Locate the cell with the specified text and output its [x, y] center coordinate. 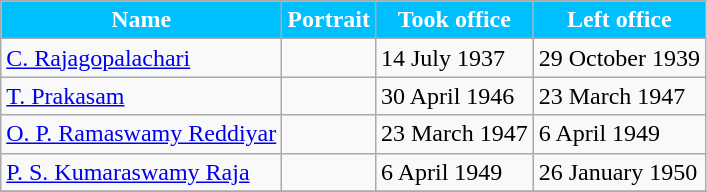
O. P. Ramaswamy Reddiyar [142, 134]
T. Prakasam [142, 96]
14 July 1937 [454, 58]
P. S. Kumaraswamy Raja [142, 172]
Took office [454, 20]
C. Rajagopalachari [142, 58]
29 October 1939 [619, 58]
Left office [619, 20]
26 January 1950 [619, 172]
Portrait [329, 20]
30 April 1946 [454, 96]
Name [142, 20]
